Detect which cell encompasses the target text, then output its (x, y) center coordinate. 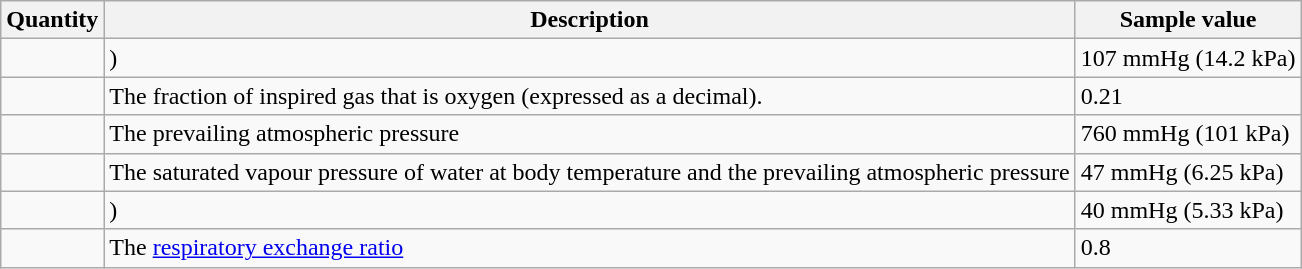
The respiratory exchange ratio (590, 248)
47 mmHg (6.25 kPa) (1188, 172)
Quantity (52, 20)
Sample value (1188, 20)
Description (590, 20)
107 mmHg (14.2 kPa) (1188, 58)
The fraction of inspired gas that is oxygen (expressed as a decimal). (590, 96)
760 mmHg (101 kPa) (1188, 134)
0.21 (1188, 96)
40 mmHg (5.33 kPa) (1188, 210)
0.8 (1188, 248)
The prevailing atmospheric pressure (590, 134)
The saturated vapour pressure of water at body temperature and the prevailing atmospheric pressure (590, 172)
